Search for the cell housing the specified text and yield its [x, y] center coordinate. 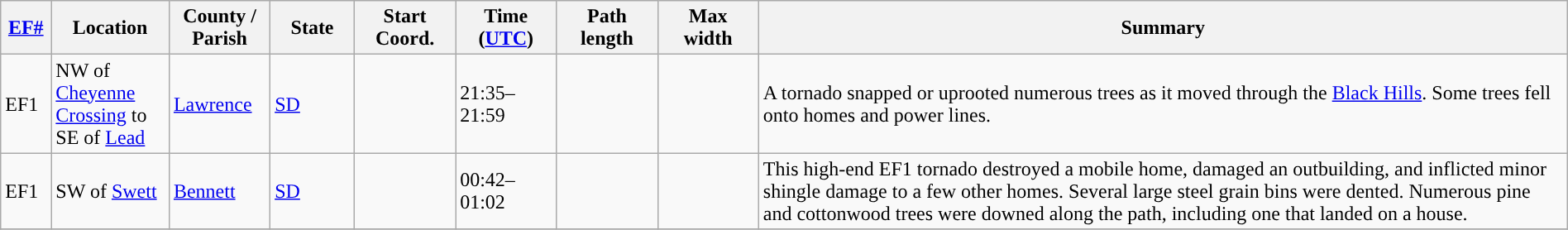
EF# [26, 28]
Max width [708, 28]
Time (UTC) [506, 28]
Summary [1163, 28]
Path length [607, 28]
Start Coord. [404, 28]
Lawrence [219, 104]
County / Parish [219, 28]
21:35–21:59 [506, 104]
NW of Cheyenne Crossing to SE of Lead [111, 104]
A tornado snapped or uprooted numerous trees as it moved through the Black Hills. Some trees fell onto homes and power lines. [1163, 104]
00:42–01:02 [506, 191]
SW of Swett [111, 191]
Bennett [219, 191]
Location [111, 28]
State [313, 28]
